Return the (x, y) coordinate for the center point of the cell that contains the specified text.  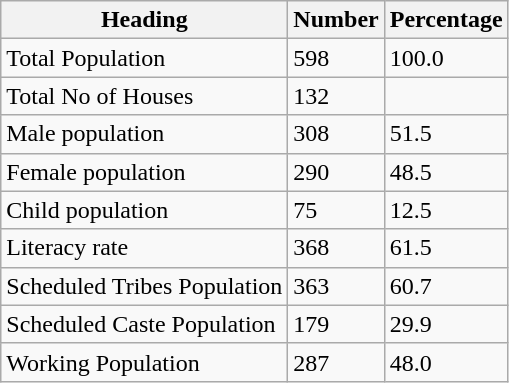
Scheduled Tribes Population (144, 286)
29.9 (446, 324)
179 (336, 324)
598 (336, 58)
12.5 (446, 210)
51.5 (446, 134)
Female population (144, 172)
Total Population (144, 58)
100.0 (446, 58)
Literacy rate (144, 248)
363 (336, 286)
308 (336, 134)
60.7 (446, 286)
Total No of Houses (144, 96)
61.5 (446, 248)
Child population (144, 210)
48.5 (446, 172)
Scheduled Caste Population (144, 324)
290 (336, 172)
287 (336, 362)
Percentage (446, 20)
368 (336, 248)
Heading (144, 20)
Male population (144, 134)
48.0 (446, 362)
Working Population (144, 362)
132 (336, 96)
Number (336, 20)
75 (336, 210)
